Return (X, Y) of the center of cell containing provided text 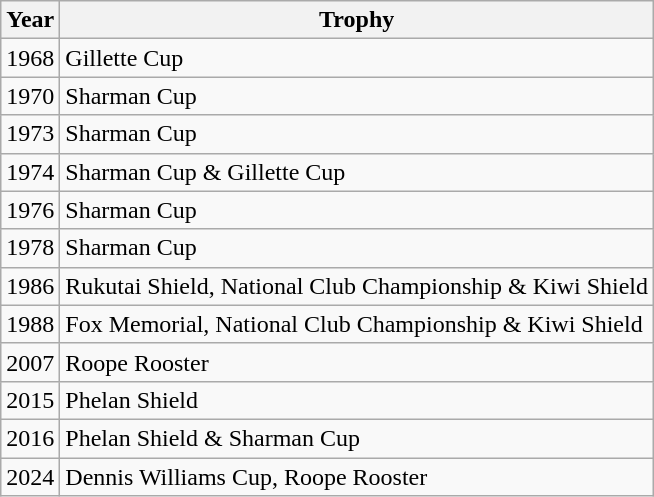
1988 (30, 324)
Year (30, 20)
Sharman Cup & Gillette Cup (357, 172)
Gillette Cup (357, 58)
Trophy (357, 20)
1976 (30, 210)
1973 (30, 134)
1978 (30, 248)
Phelan Shield & Sharman Cup (357, 438)
2015 (30, 400)
1968 (30, 58)
Fox Memorial, National Club Championship & Kiwi Shield (357, 324)
Roope Rooster (357, 362)
1986 (30, 286)
2016 (30, 438)
1970 (30, 96)
Dennis Williams Cup, Roope Rooster (357, 477)
Rukutai Shield, National Club Championship & Kiwi Shield (357, 286)
2024 (30, 477)
2007 (30, 362)
Phelan Shield (357, 400)
1974 (30, 172)
